Output the [X, Y] coordinate of the center of the cell containing the given text.  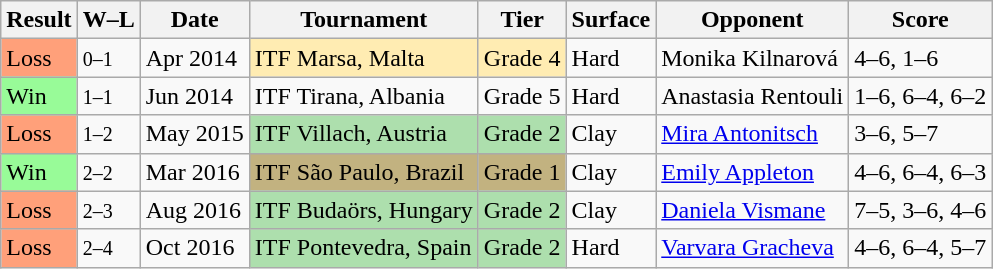
Monika Kilnarová [752, 58]
1–6, 6–4, 6–2 [920, 96]
ITF Tirana, Albania [364, 96]
ITF Pontevedra, Spain [364, 248]
Daniela Vismane [752, 210]
Surface [611, 20]
4–6, 6–4, 6–3 [920, 172]
Grade 5 [522, 96]
7–5, 3–6, 4–6 [920, 210]
3–6, 5–7 [920, 134]
Grade 4 [522, 58]
Grade 1 [522, 172]
ITF São Paulo, Brazil [364, 172]
Mar 2016 [194, 172]
Apr 2014 [194, 58]
Varvara Gracheva [752, 248]
Jun 2014 [194, 96]
Anastasia Rentouli [752, 96]
ITF Villach, Austria [364, 134]
ITF Budaörs, Hungary [364, 210]
ITF Marsa, Malta [364, 58]
May 2015 [194, 134]
Tournament [364, 20]
1–2 [108, 134]
2–4 [108, 248]
W–L [108, 20]
Opponent [752, 20]
0–1 [108, 58]
2–3 [108, 210]
2–2 [108, 172]
Oct 2016 [194, 248]
Tier [522, 20]
Result [39, 20]
Emily Appleton [752, 172]
Mira Antonitsch [752, 134]
4–6, 1–6 [920, 58]
4–6, 6–4, 5–7 [920, 248]
1–1 [108, 96]
Score [920, 20]
Date [194, 20]
Aug 2016 [194, 210]
